Find where the given text appears and provide that cell's center as [x, y] coordinate. 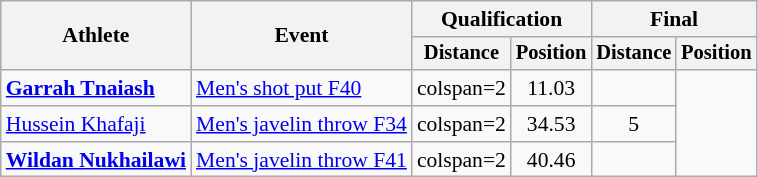
34.53 [551, 124]
Men's javelin throw F34 [302, 124]
Men's shot put F40 [302, 88]
11.03 [551, 88]
Qualification [502, 19]
5 [634, 124]
Garrah Tnaiash [96, 88]
Event [302, 36]
Hussein Khafaji [96, 124]
Athlete [96, 36]
Final [674, 19]
